Determine the (X, Y) coordinate at the center of the cell enclosing the given text.  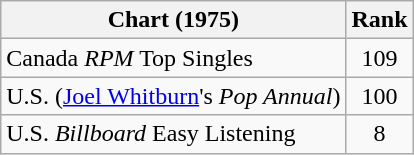
U.S. (Joel Whitburn's Pop Annual) (174, 96)
U.S. Billboard Easy Listening (174, 134)
8 (380, 134)
Rank (380, 20)
100 (380, 96)
109 (380, 58)
Chart (1975) (174, 20)
Canada RPM Top Singles (174, 58)
